Return the (X, Y) coordinate for the center point of the cell that contains the specified text.  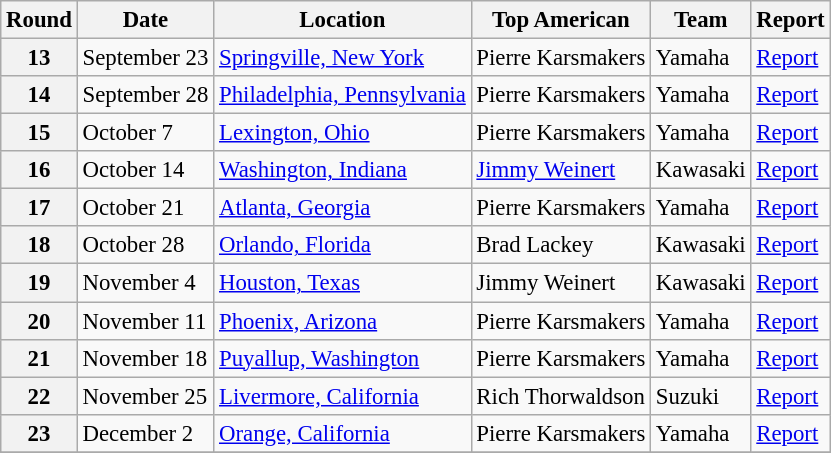
16 (39, 170)
October 14 (145, 170)
Atlanta, Georgia (342, 208)
Round (39, 20)
Date (145, 20)
Team (701, 20)
Suzuki (701, 396)
Rich Thorwaldson (560, 396)
October 21 (145, 208)
14 (39, 95)
17 (39, 208)
21 (39, 358)
Puyallup, Washington (342, 358)
Top American (560, 20)
Orlando, Florida (342, 245)
Livermore, California (342, 396)
13 (39, 58)
December 2 (145, 433)
15 (39, 133)
Springville, New York (342, 58)
October 28 (145, 245)
September 23 (145, 58)
19 (39, 283)
Brad Lackey (560, 245)
November 11 (145, 321)
November 25 (145, 396)
September 28 (145, 95)
Location (342, 20)
18 (39, 245)
Philadelphia, Pennsylvania (342, 95)
Houston, Texas (342, 283)
Orange, California (342, 433)
Phoenix, Arizona (342, 321)
22 (39, 396)
Lexington, Ohio (342, 133)
20 (39, 321)
October 7 (145, 133)
November 4 (145, 283)
November 18 (145, 358)
Washington, Indiana (342, 170)
23 (39, 433)
